Detect which cell encompasses the target text, then output its (X, Y) center coordinate. 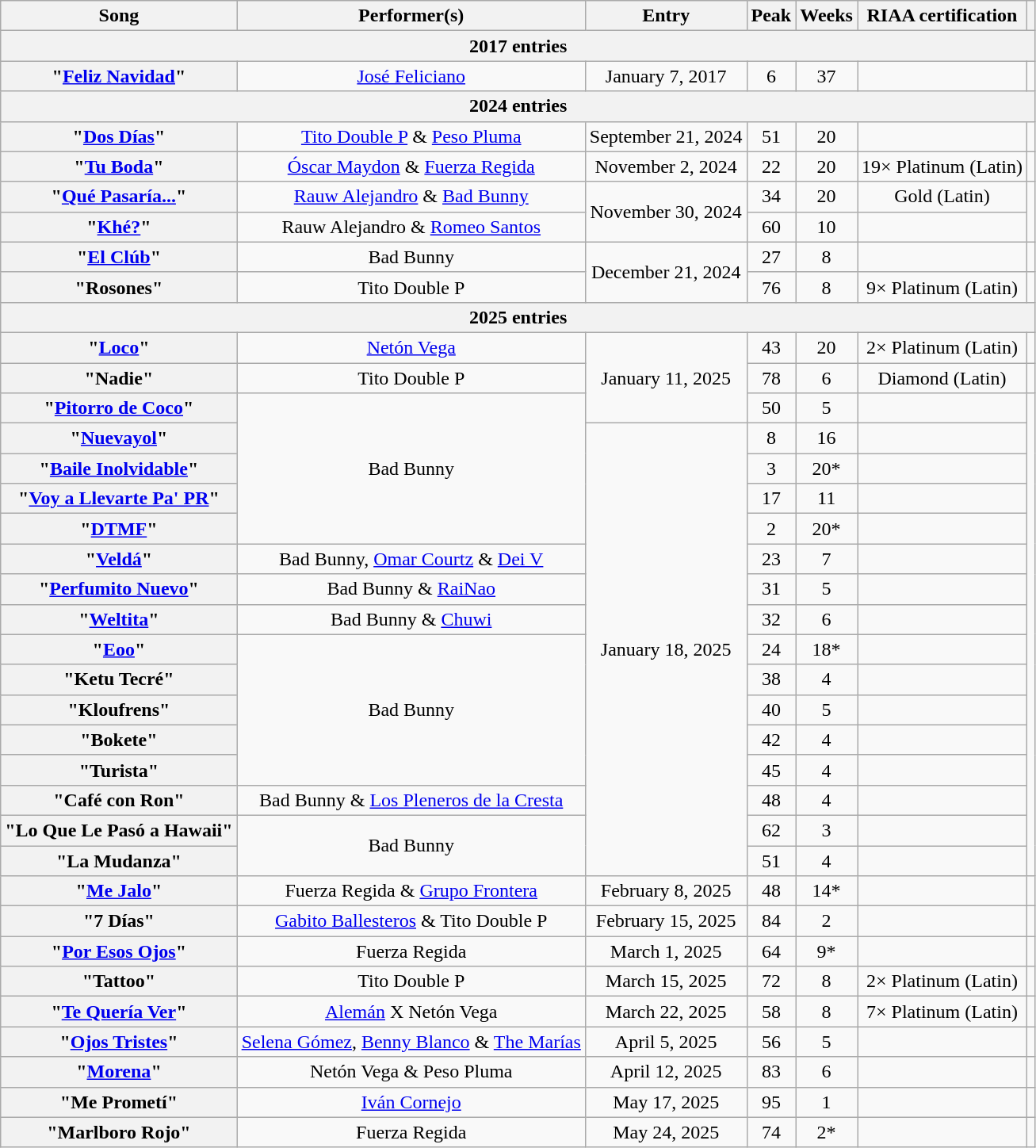
"Veldá" (119, 559)
"Feliz Navidad" (119, 76)
11 (827, 499)
"Morena" (119, 1072)
Selena Gómez, Benny Blanco & The Marías (411, 1042)
November 30, 2024 (666, 212)
September 21, 2024 (666, 136)
José Feliciano (411, 76)
7 (827, 559)
RIAA certification (942, 16)
"El Clúb" (119, 257)
Rauw Alejandro & Bad Bunny (411, 197)
19× Platinum (Latin) (942, 166)
"Tu Boda" (119, 166)
"Khé?" (119, 227)
72 (771, 982)
62 (771, 830)
"Me Jalo" (119, 891)
"Voy a Llevarte Pa' PR" (119, 499)
"Loco" (119, 347)
"Nuevayol" (119, 438)
"Bokete" (119, 740)
"Te Quería Ver" (119, 1012)
January 7, 2017 (666, 76)
"Café con Ron" (119, 800)
27 (771, 257)
10 (827, 227)
45 (771, 770)
"Weltita" (119, 619)
"7 Días" (119, 921)
40 (771, 710)
"Dos Días" (119, 136)
April 5, 2025 (666, 1042)
"Nadie" (119, 378)
2025 entries (518, 317)
Óscar Maydon & Fuerza Regida (411, 166)
Peak (771, 16)
2024 entries (518, 106)
"Baile Inolvidable" (119, 469)
May 17, 2025 (666, 1102)
Netón Vega & Peso Pluma (411, 1072)
Bad Bunny & Chuwi (411, 619)
23 (771, 559)
"Marlboro Rojo" (119, 1132)
32 (771, 619)
"Pitorro de Coco" (119, 408)
"Por Esos Ojos" (119, 951)
74 (771, 1132)
95 (771, 1102)
38 (771, 679)
78 (771, 378)
37 (827, 76)
Fuerza Regida & Grupo Frontera (411, 891)
22 (771, 166)
April 12, 2025 (666, 1072)
43 (771, 347)
"Kloufrens" (119, 710)
76 (771, 287)
Alemán X Netón Vega (411, 1012)
"Lo Que Le Pasó a Hawaii" (119, 830)
64 (771, 951)
"Eoo" (119, 649)
7× Platinum (Latin) (942, 1012)
17 (771, 499)
2* (827, 1132)
"Ojos Tristes" (119, 1042)
83 (771, 1072)
2017 entries (518, 46)
"Me Prometí" (119, 1102)
December 21, 2024 (666, 272)
"Perfumito Nuevo" (119, 589)
Entry (666, 16)
"La Mudanza" (119, 860)
14* (827, 891)
February 8, 2025 (666, 891)
Bad Bunny & RaiNao (411, 589)
60 (771, 227)
February 15, 2025 (666, 921)
Song (119, 16)
Iván Cornejo (411, 1102)
1 (827, 1102)
Gold (Latin) (942, 197)
"DTMF" (119, 529)
9× Platinum (Latin) (942, 287)
March 15, 2025 (666, 982)
84 (771, 921)
May 24, 2025 (666, 1132)
Rauw Alejandro & Romeo Santos (411, 227)
31 (771, 589)
Bad Bunny & Los Pleneros de la Cresta (411, 800)
November 2, 2024 (666, 166)
"Tattoo" (119, 982)
Diamond (Latin) (942, 378)
Performer(s) (411, 16)
January 11, 2025 (666, 377)
9* (827, 951)
18* (827, 649)
58 (771, 1012)
Bad Bunny, Omar Courtz & Dei V (411, 559)
"Rosones" (119, 287)
Netón Vega (411, 347)
Tito Double P & Peso Pluma (411, 136)
March 22, 2025 (666, 1012)
Gabito Ballesteros & Tito Double P (411, 921)
56 (771, 1042)
34 (771, 197)
"Ketu Tecré" (119, 679)
"Turista" (119, 770)
42 (771, 740)
"Qué Pasaría..." (119, 197)
50 (771, 408)
16 (827, 438)
24 (771, 649)
Weeks (827, 16)
March 1, 2025 (666, 951)
January 18, 2025 (666, 650)
